Pinpoint the cell where the given text exists, returning its (X, Y) midpoint coordinate. 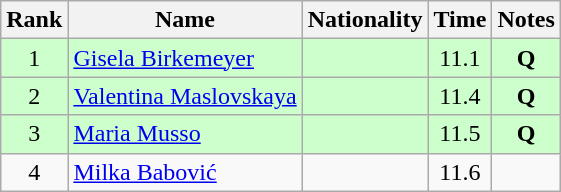
Time (460, 20)
Nationality (365, 20)
11.4 (460, 96)
3 (34, 134)
Maria Musso (185, 134)
1 (34, 58)
Milka Babović (185, 172)
11.5 (460, 134)
Valentina Maslovskaya (185, 96)
Gisela Birkemeyer (185, 58)
2 (34, 96)
11.1 (460, 58)
Name (185, 20)
4 (34, 172)
Rank (34, 20)
11.6 (460, 172)
Notes (526, 20)
